Capture the cell that displays the provided text and extract its (X, Y) central coordinate. 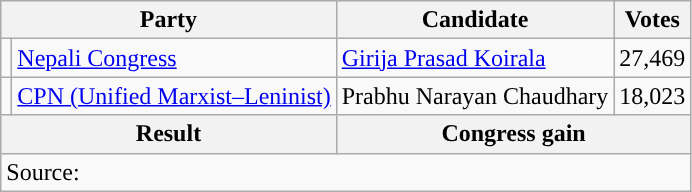
Candidate (475, 20)
Congress gain (514, 134)
Nepali Congress (174, 58)
Prabhu Narayan Chaudhary (475, 96)
CPN (Unified Marxist–Leninist) (174, 96)
Votes (652, 20)
Result (168, 134)
18,023 (652, 96)
Source: (346, 172)
Girija Prasad Koirala (475, 58)
Party (168, 20)
27,469 (652, 58)
